Output the (X, Y) coordinate of the center of the cell containing the given text.  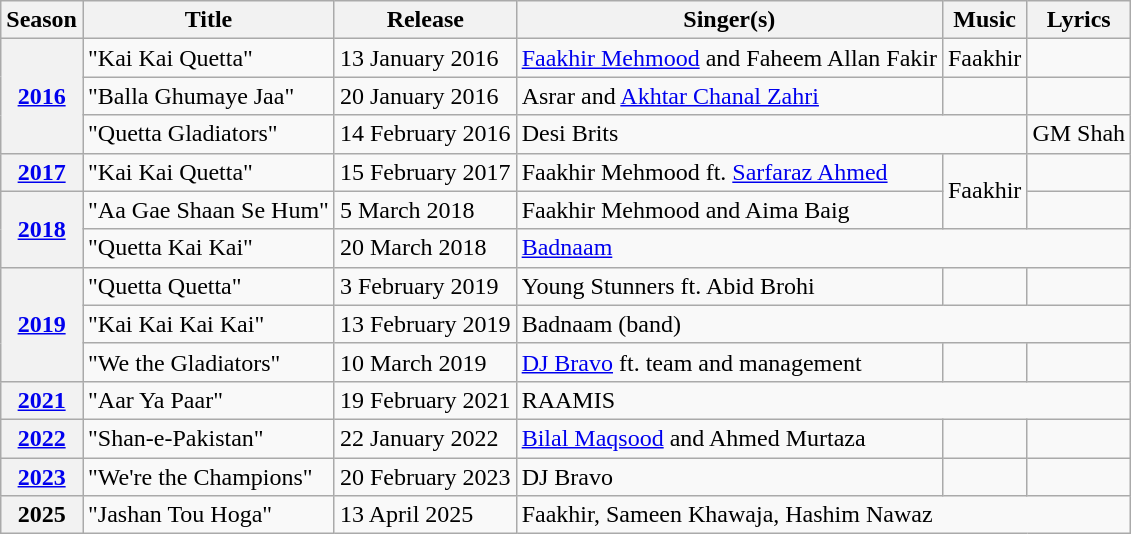
Lyrics (1079, 20)
Release (425, 20)
Badnaam (band) (823, 324)
"Aar Ya Paar" (208, 400)
Faakhir Mehmood and Faheem Allan Fakir (729, 58)
"Aa Gae Shaan Se Hum" (208, 210)
2022 (42, 438)
"We the Gladiators" (208, 362)
Singer(s) (729, 20)
RAAMIS (823, 400)
2025 (42, 515)
"Quetta Gladiators" (208, 134)
DJ Bravo (729, 477)
2023 (42, 477)
"Quetta Kai Kai" (208, 248)
GM Shah (1079, 134)
Desi Brits (772, 134)
Season (42, 20)
2017 (42, 172)
DJ Bravo ft. team and management (729, 362)
2016 (42, 96)
"Shan-e-Pakistan" (208, 438)
20 January 2016 (425, 96)
"Jashan Tou Hoga" (208, 515)
13 January 2016 (425, 58)
22 January 2022 (425, 438)
Faakhir Mehmood ft. Sarfaraz Ahmed (729, 172)
2021 (42, 400)
15 February 2017 (425, 172)
"We're the Champions" (208, 477)
19 February 2021 (425, 400)
Music (984, 20)
13 April 2025 (425, 515)
10 March 2019 (425, 362)
Badnaam (823, 248)
Young Stunners ft. Abid Brohi (729, 286)
"Balla Ghumaye Jaa" (208, 96)
2019 (42, 324)
Asrar and Akhtar Chanal Zahri (729, 96)
2018 (42, 229)
"Kai Kai Kai Kai" (208, 324)
20 February 2023 (425, 477)
Faakhir Mehmood and Aima Baig (729, 210)
3 February 2019 (425, 286)
Title (208, 20)
14 February 2016 (425, 134)
13 February 2019 (425, 324)
Faakhir, Sameen Khawaja, Hashim Nawaz (823, 515)
"Quetta Quetta" (208, 286)
5 March 2018 (425, 210)
20 March 2018 (425, 248)
Bilal Maqsood and Ahmed Murtaza (729, 438)
